Scan for the cell matching the given text and deliver its (X, Y) coordinate at center. 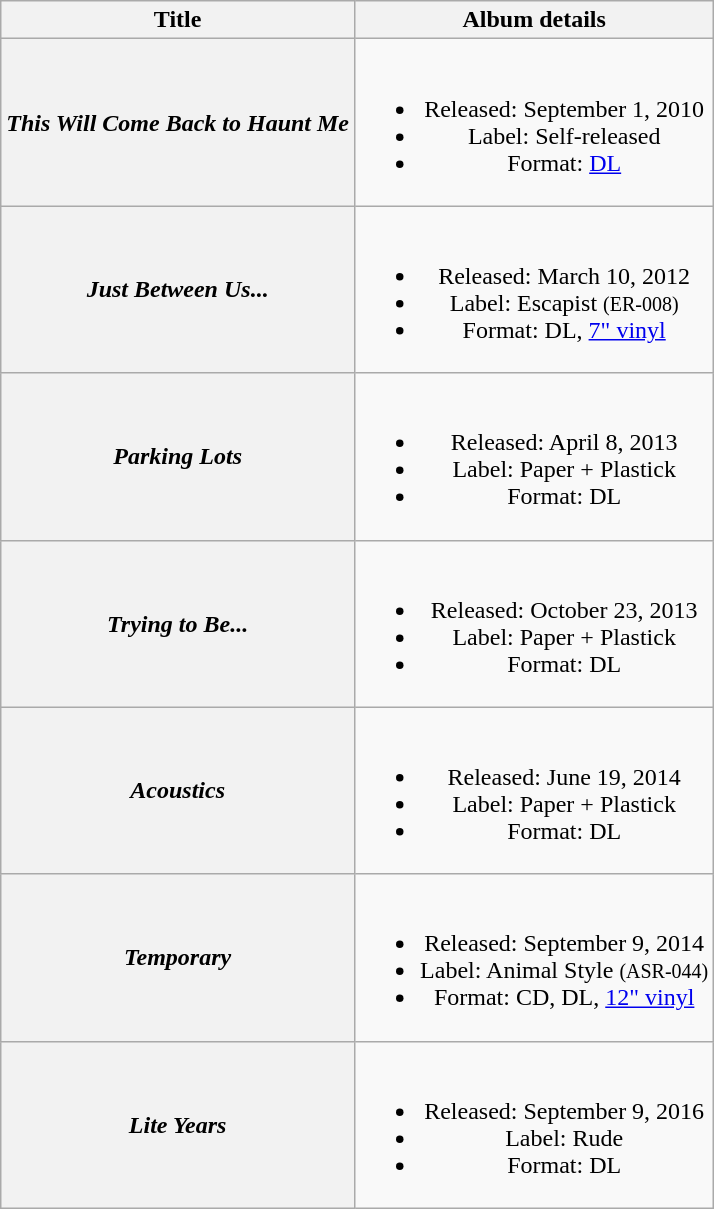
Parking Lots (178, 456)
Lite Years (178, 1124)
Released: September 1, 2010Label: Self-releasedFormat: DL (534, 122)
Released: April 8, 2013Label: Paper + PlastickFormat: DL (534, 456)
Released: September 9, 2014Label: Animal Style (ASR-044)Format: CD, DL, 12" vinyl (534, 958)
Released: March 10, 2012Label: Escapist (ER-008)Format: DL, 7" vinyl (534, 290)
Released: September 9, 2016Label: RudeFormat: DL (534, 1124)
Album details (534, 20)
Temporary (178, 958)
This Will Come Back to Haunt Me (178, 122)
Trying to Be... (178, 624)
Released: October 23, 2013Label: Paper + PlastickFormat: DL (534, 624)
Released: June 19, 2014Label: Paper + PlastickFormat: DL (534, 790)
Acoustics (178, 790)
Title (178, 20)
Just Between Us... (178, 290)
